Return [X, Y] of the center of cell containing provided text 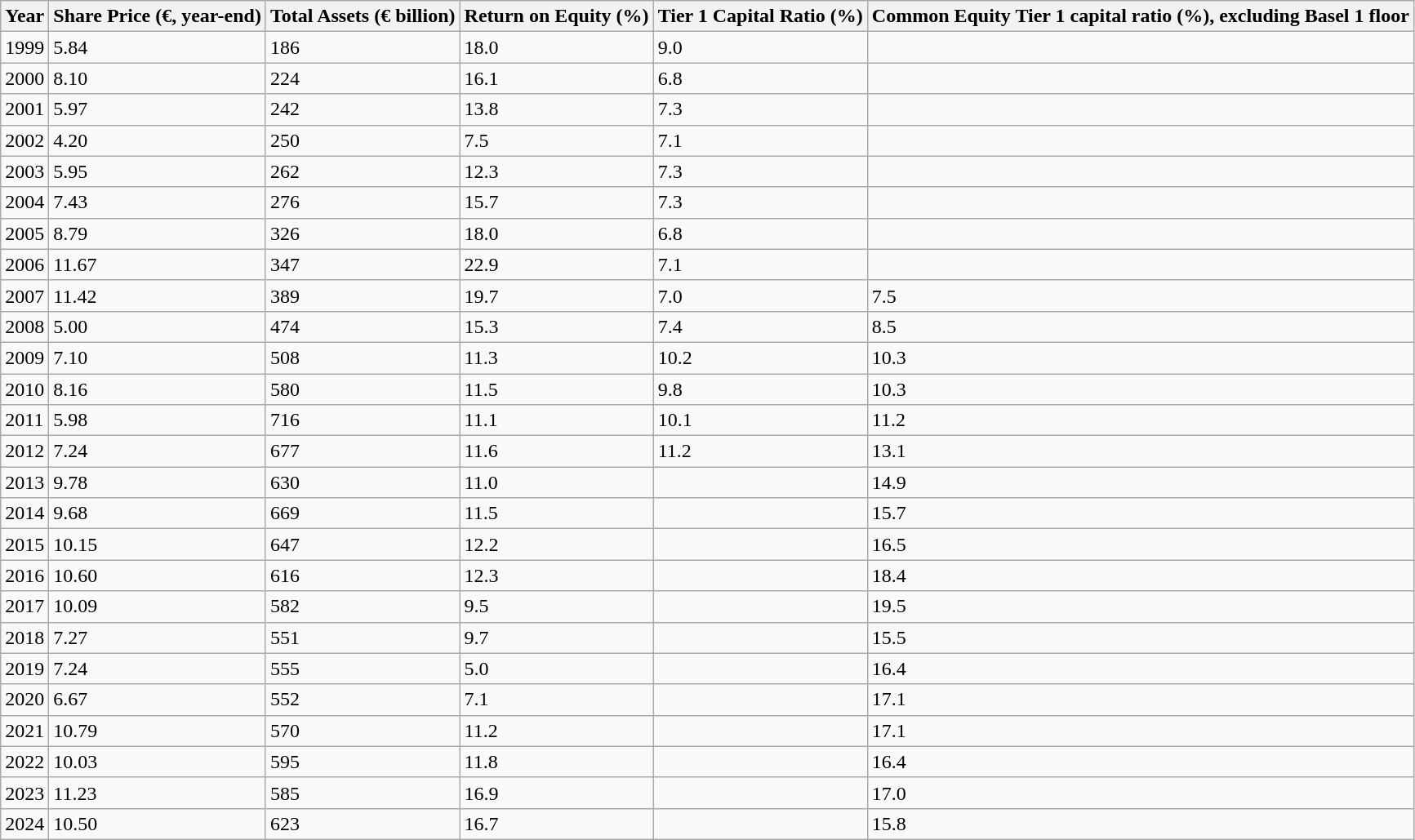
474 [363, 327]
5.84 [158, 47]
2020 [24, 700]
2002 [24, 140]
9.8 [760, 389]
347 [363, 264]
10.50 [158, 824]
2003 [24, 171]
5.95 [158, 171]
11.67 [158, 264]
551 [363, 638]
6.67 [158, 700]
10.79 [158, 731]
8.5 [1140, 327]
2017 [24, 607]
2024 [24, 824]
9.7 [557, 638]
9.0 [760, 47]
2007 [24, 296]
677 [363, 451]
12.2 [557, 544]
2021 [24, 731]
250 [363, 140]
5.0 [557, 669]
8.10 [158, 78]
11.1 [557, 420]
242 [363, 109]
10.15 [158, 544]
552 [363, 700]
9.78 [158, 482]
15.8 [1140, 824]
10.60 [158, 576]
7.4 [760, 327]
Tier 1 Capital Ratio (%) [760, 16]
5.00 [158, 327]
19.5 [1140, 607]
11.6 [557, 451]
10.03 [158, 762]
7.43 [158, 202]
8.16 [158, 389]
580 [363, 389]
Share Price (€, year-end) [158, 16]
15.3 [557, 327]
2001 [24, 109]
2019 [24, 669]
Return on Equity (%) [557, 16]
555 [363, 669]
630 [363, 482]
2013 [24, 482]
11.42 [158, 296]
5.98 [158, 420]
616 [363, 576]
2023 [24, 793]
11.23 [158, 793]
9.68 [158, 513]
14.9 [1140, 482]
18.4 [1140, 576]
Year [24, 16]
7.27 [158, 638]
1999 [24, 47]
2022 [24, 762]
716 [363, 420]
2015 [24, 544]
13.8 [557, 109]
2005 [24, 233]
4.20 [158, 140]
7.10 [158, 358]
647 [363, 544]
8.79 [158, 233]
16.9 [557, 793]
2011 [24, 420]
Total Assets (€ billion) [363, 16]
11.0 [557, 482]
326 [363, 233]
16.5 [1140, 544]
7.0 [760, 296]
2008 [24, 327]
2004 [24, 202]
22.9 [557, 264]
389 [363, 296]
9.5 [557, 607]
2000 [24, 78]
Common Equity Tier 1 capital ratio (%), excluding Basel 1 floor [1140, 16]
582 [363, 607]
508 [363, 358]
186 [363, 47]
570 [363, 731]
585 [363, 793]
2006 [24, 264]
276 [363, 202]
2016 [24, 576]
595 [363, 762]
15.5 [1140, 638]
2018 [24, 638]
19.7 [557, 296]
11.8 [557, 762]
17.0 [1140, 793]
2010 [24, 389]
10.09 [158, 607]
16.7 [557, 824]
2012 [24, 451]
224 [363, 78]
13.1 [1140, 451]
2014 [24, 513]
669 [363, 513]
2009 [24, 358]
5.97 [158, 109]
10.1 [760, 420]
262 [363, 171]
623 [363, 824]
16.1 [557, 78]
11.3 [557, 358]
10.2 [760, 358]
